Return the [X, Y] coordinate for the center point of the cell that contains the specified text.  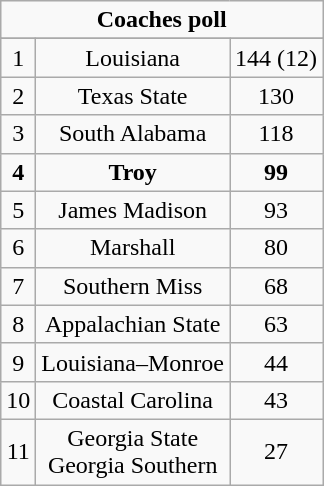
Southern Miss [133, 286]
130 [276, 96]
99 [276, 172]
James Madison [133, 210]
93 [276, 210]
11 [18, 452]
9 [18, 362]
7 [18, 286]
144 (12) [276, 58]
Louisiana–Monroe [133, 362]
10 [18, 400]
27 [276, 452]
68 [276, 286]
1 [18, 58]
Troy [133, 172]
Louisiana [133, 58]
43 [276, 400]
Appalachian State [133, 324]
Georgia StateGeorgia Southern [133, 452]
Texas State [133, 96]
6 [18, 248]
80 [276, 248]
Coaches poll [162, 20]
Coastal Carolina [133, 400]
3 [18, 134]
118 [276, 134]
4 [18, 172]
8 [18, 324]
South Alabama [133, 134]
44 [276, 362]
5 [18, 210]
63 [276, 324]
2 [18, 96]
Marshall [133, 248]
